Identify which cell holds the provided text, then report its [X, Y] central coordinate. 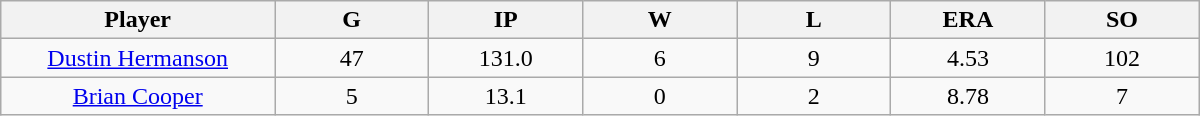
G [352, 20]
102 [1122, 58]
Dustin Hermanson [138, 58]
IP [506, 20]
7 [1122, 96]
Brian Cooper [138, 96]
9 [814, 58]
5 [352, 96]
ERA [968, 20]
6 [660, 58]
0 [660, 96]
8.78 [968, 96]
131.0 [506, 58]
L [814, 20]
47 [352, 58]
4.53 [968, 58]
13.1 [506, 96]
SO [1122, 20]
Player [138, 20]
W [660, 20]
2 [814, 96]
